For the text-containing cell, return its midpoint in (X, Y) coordinate format. 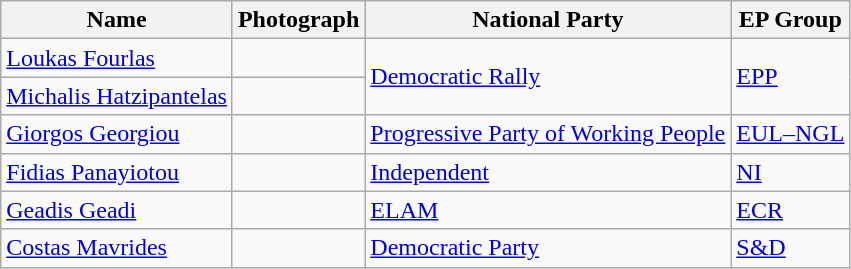
ECR (790, 210)
Geadis Geadi (117, 210)
Michalis Hatzipantelas (117, 96)
Democratic Party (548, 248)
ELAM (548, 210)
National Party (548, 20)
Democratic Rally (548, 77)
EPP (790, 77)
S&D (790, 248)
Loukas Fourlas (117, 58)
Photograph (298, 20)
Name (117, 20)
Costas Mavrides (117, 248)
EUL–NGL (790, 134)
Independent (548, 172)
Giorgos Georgiou (117, 134)
EP Group (790, 20)
Fidias Panayiotou (117, 172)
NI (790, 172)
Progressive Party of Working People (548, 134)
